Capture the cell that displays the provided text and extract its (x, y) central coordinate. 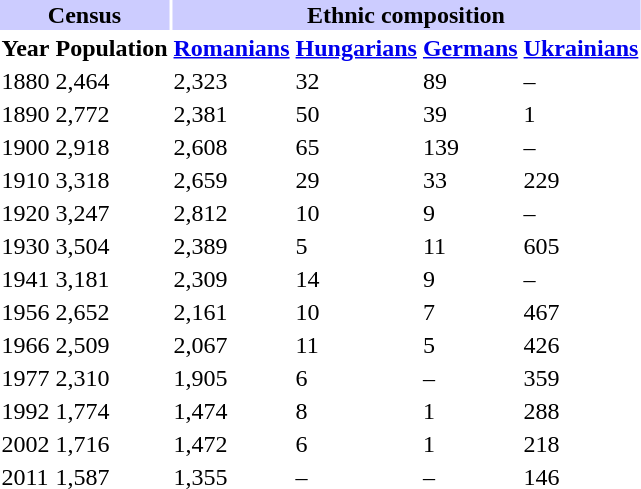
1956 (26, 312)
29 (356, 180)
14 (356, 279)
Year (26, 48)
229 (581, 180)
3,181 (112, 279)
50 (356, 114)
426 (581, 345)
288 (581, 411)
2,652 (112, 312)
Ukrainians (581, 48)
1,774 (112, 411)
65 (356, 147)
605 (581, 246)
218 (581, 444)
33 (470, 180)
1977 (26, 378)
Germans (470, 48)
89 (470, 81)
2,812 (232, 213)
2,323 (232, 81)
Population (112, 48)
2,309 (232, 279)
32 (356, 81)
2,464 (112, 81)
2,659 (232, 180)
467 (581, 312)
1992 (26, 411)
1,472 (232, 444)
8 (356, 411)
1941 (26, 279)
1900 (26, 147)
2002 (26, 444)
1910 (26, 180)
2,509 (112, 345)
139 (470, 147)
1920 (26, 213)
3,318 (112, 180)
3,247 (112, 213)
Hungarians (356, 48)
2,772 (112, 114)
3,504 (112, 246)
39 (470, 114)
2,067 (232, 345)
359 (581, 378)
2,161 (232, 312)
1880 (26, 81)
2,389 (232, 246)
1890 (26, 114)
1,716 (112, 444)
Ethnic composition (406, 15)
1,905 (232, 378)
1,474 (232, 411)
2,918 (112, 147)
7 (470, 312)
2,608 (232, 147)
Romanians (232, 48)
1966 (26, 345)
2,381 (232, 114)
1930 (26, 246)
Census (84, 15)
2,310 (112, 378)
